Determine the [x, y] coordinate at the center of the cell enclosing the given text.  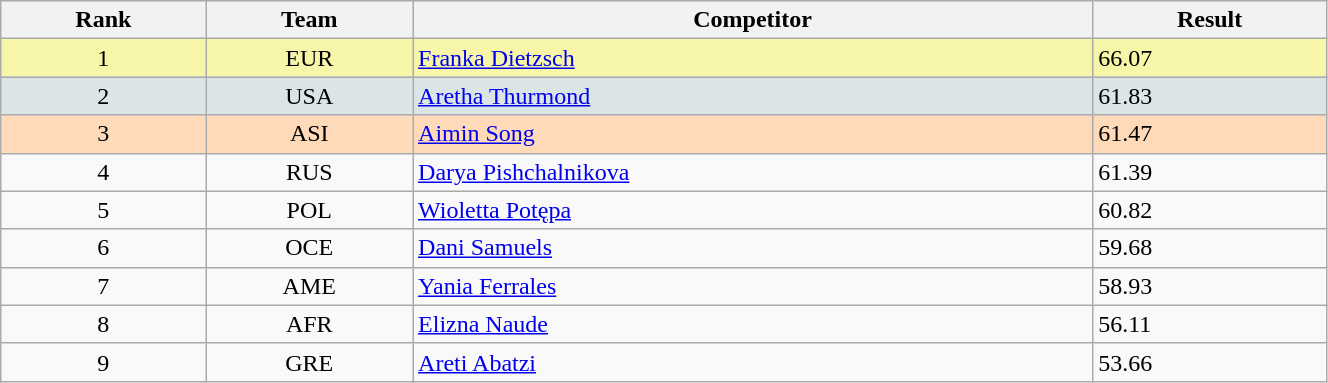
Elizna Naude [753, 324]
POL [310, 210]
OCE [310, 248]
9 [104, 362]
EUR [310, 58]
AME [310, 286]
Aretha Thurmond [753, 96]
5 [104, 210]
53.66 [1210, 362]
USA [310, 96]
66.07 [1210, 58]
GRE [310, 362]
Aimin Song [753, 134]
61.39 [1210, 172]
RUS [310, 172]
Competitor [753, 20]
AFR [310, 324]
ASI [310, 134]
4 [104, 172]
61.83 [1210, 96]
Dani Samuels [753, 248]
3 [104, 134]
6 [104, 248]
60.82 [1210, 210]
8 [104, 324]
Areti Abatzi [753, 362]
7 [104, 286]
Result [1210, 20]
Yania Ferrales [753, 286]
Darya Pishchalnikova [753, 172]
58.93 [1210, 286]
Team [310, 20]
Wioletta Potępa [753, 210]
56.11 [1210, 324]
Franka Dietzsch [753, 58]
61.47 [1210, 134]
2 [104, 96]
Rank [104, 20]
59.68 [1210, 248]
1 [104, 58]
